Return [X, Y] of the center of cell containing provided text 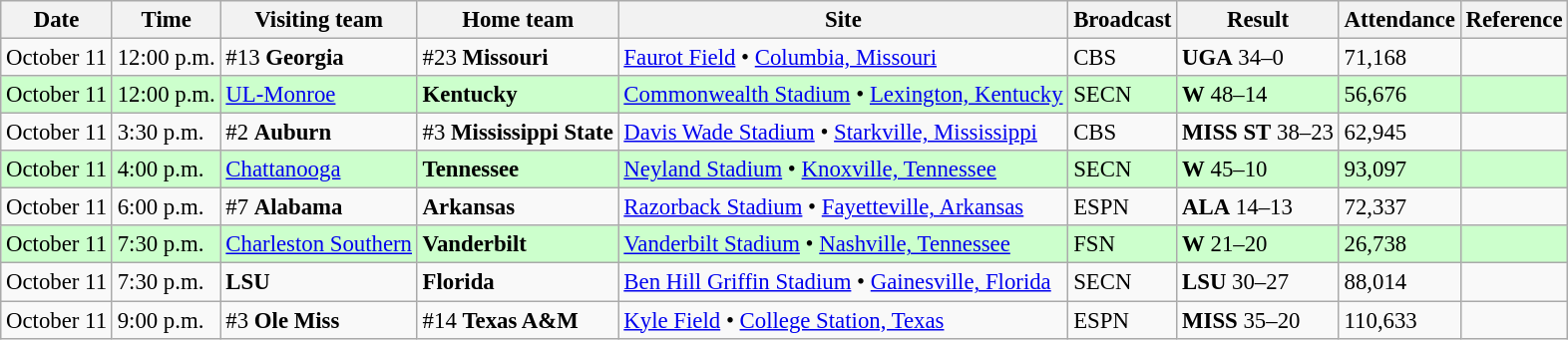
W 48–14 [1259, 95]
Home team [518, 20]
9:00 p.m. [166, 320]
MISS 35–20 [1259, 320]
#3 Mississippi State [518, 133]
88,014 [1399, 282]
Date [57, 20]
Kyle Field • College Station, Texas [844, 320]
#14 Texas A&M [518, 320]
4:00 p.m. [166, 170]
W 45–10 [1259, 170]
Florida [518, 282]
FSN [1123, 244]
#2 Auburn [319, 133]
71,168 [1399, 58]
26,738 [1399, 244]
Neyland Stadium • Knoxville, Tennessee [844, 170]
56,676 [1399, 95]
MISS ST 38–23 [1259, 133]
Arkansas [518, 207]
Commonwealth Stadium • Lexington, Kentucky [844, 95]
Chattanooga [319, 170]
#7 Alabama [319, 207]
Ben Hill Griffin Stadium • Gainesville, Florida [844, 282]
Broadcast [1123, 20]
LSU 30–27 [1259, 282]
Result [1259, 20]
93,097 [1399, 170]
Visiting team [319, 20]
UL-Monroe [319, 95]
#3 Ole Miss [319, 320]
6:00 p.m. [166, 207]
Time [166, 20]
Vanderbilt Stadium • Nashville, Tennessee [844, 244]
#23 Missouri [518, 58]
Kentucky [518, 95]
Razorback Stadium • Fayetteville, Arkansas [844, 207]
Site [844, 20]
Tennessee [518, 170]
Attendance [1399, 20]
#13 Georgia [319, 58]
72,337 [1399, 207]
W 21–20 [1259, 244]
Reference [1514, 20]
Vanderbilt [518, 244]
Charleston Southern [319, 244]
ALA 14–13 [1259, 207]
110,633 [1399, 320]
LSU [319, 282]
62,945 [1399, 133]
3:30 p.m. [166, 133]
Davis Wade Stadium • Starkville, Mississippi [844, 133]
UGA 34–0 [1259, 58]
Faurot Field • Columbia, Missouri [844, 58]
